Identify which cell holds the provided text, then report its (x, y) central coordinate. 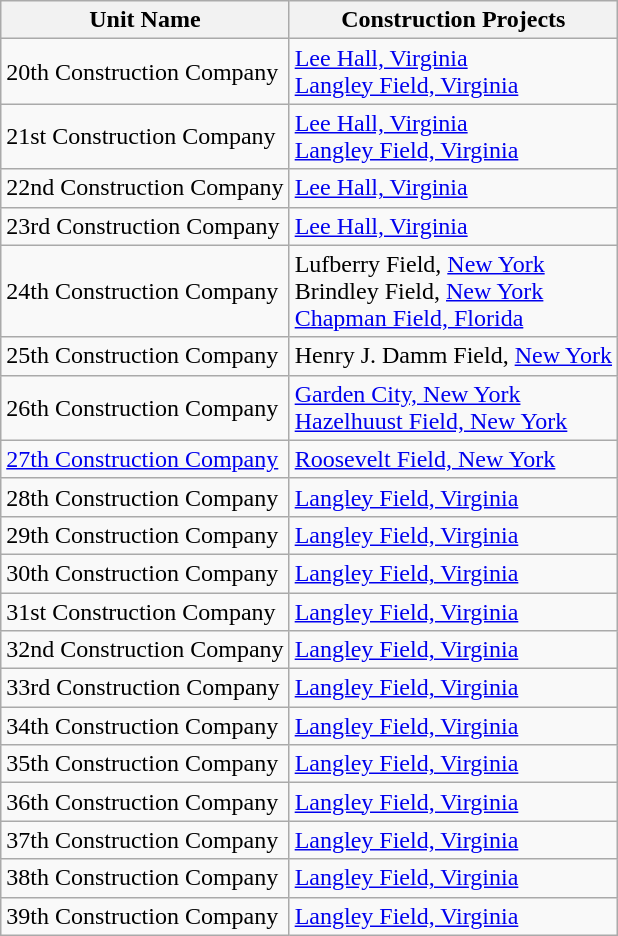
25th Construction Company (145, 356)
30th Construction Company (145, 573)
23rd Construction Company (145, 226)
20th Construction Company (145, 72)
Garden City, New YorkHazelhuust Field, New York (453, 408)
35th Construction Company (145, 764)
37th Construction Company (145, 840)
29th Construction Company (145, 535)
39th Construction Company (145, 916)
Construction Projects (453, 20)
36th Construction Company (145, 802)
38th Construction Company (145, 878)
21st Construction Company (145, 136)
26th Construction Company (145, 408)
Lufberry Field, New YorkBrindley Field, New YorkChapman Field, Florida (453, 291)
24th Construction Company (145, 291)
33rd Construction Company (145, 688)
Unit Name (145, 20)
31st Construction Company (145, 611)
32nd Construction Company (145, 650)
Henry J. Damm Field, New York (453, 356)
27th Construction Company (145, 459)
28th Construction Company (145, 497)
34th Construction Company (145, 726)
Roosevelt Field, New York (453, 459)
22nd Construction Company (145, 188)
